Output the [X, Y] coordinate of the center of the cell containing the given text.  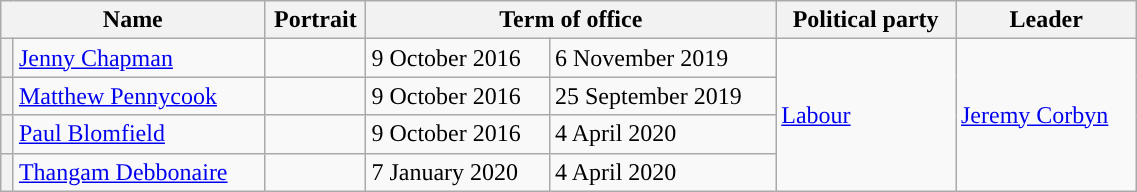
Term of office [571, 20]
Political party [866, 20]
Leader [1046, 20]
Jeremy Corbyn [1046, 115]
Matthew Pennycook [138, 96]
6 November 2019 [662, 58]
Labour [866, 115]
25 September 2019 [662, 96]
Jenny Chapman [138, 58]
Thangam Debbonaire [138, 172]
Name [133, 20]
Portrait [316, 20]
7 January 2020 [458, 172]
Paul Blomfield [138, 134]
